Locate the cell with the specified text and output its [x, y] center coordinate. 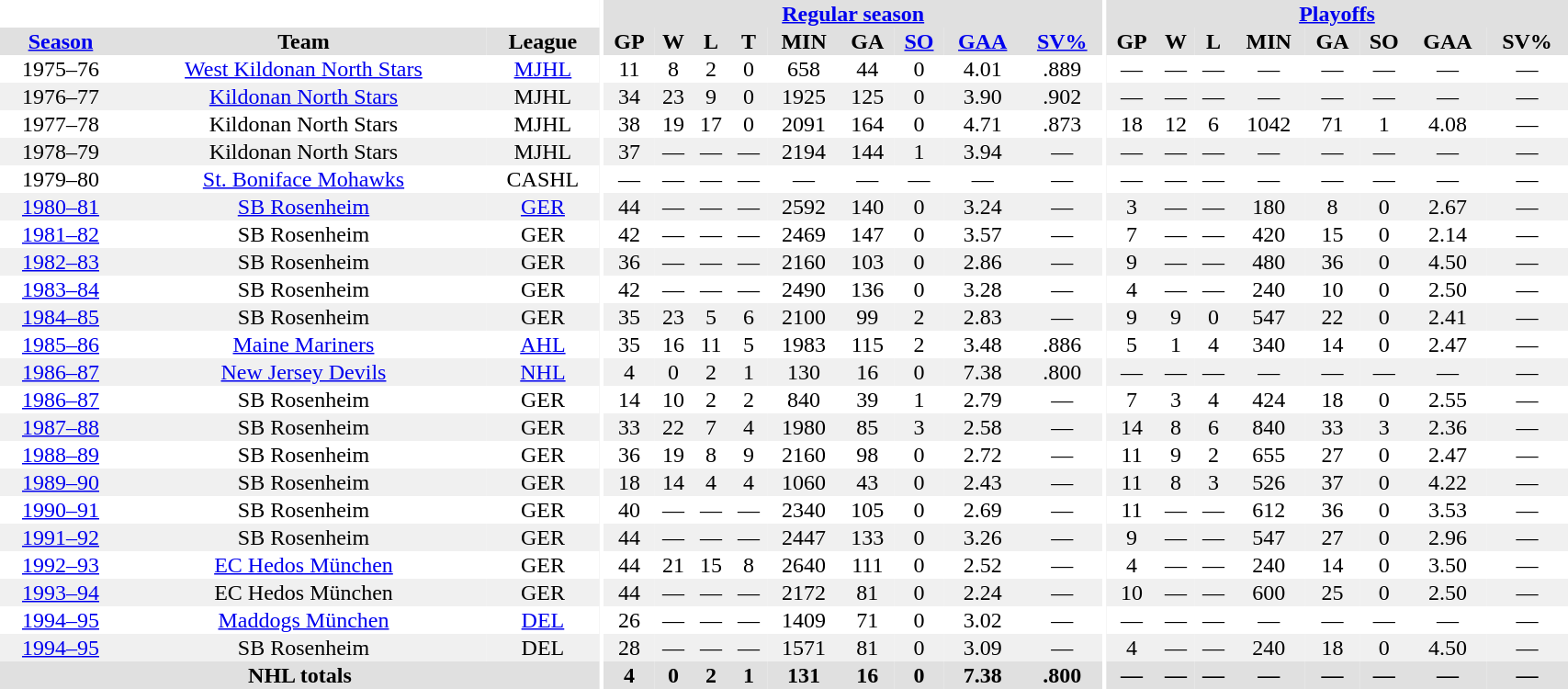
2640 [803, 565]
612 [1269, 510]
26 [628, 620]
40 [628, 510]
85 [867, 427]
1978–79 [61, 152]
2.72 [983, 455]
21 [674, 565]
2.43 [983, 482]
NHL [543, 372]
1975–76 [61, 69]
Team [303, 41]
130 [803, 372]
2100 [803, 317]
111 [867, 565]
658 [803, 69]
1060 [803, 482]
NHL totals [299, 675]
West Kildonan North Stars [303, 69]
2.24 [983, 593]
2592 [803, 207]
1981–82 [61, 234]
League [543, 41]
.902 [1062, 96]
180 [1269, 207]
103 [867, 262]
480 [1269, 262]
655 [1269, 455]
2490 [803, 289]
17 [711, 124]
.886 [1062, 344]
28 [628, 648]
1984–85 [61, 317]
Maine Mariners [303, 344]
New Jersey Devils [303, 372]
39 [867, 400]
25 [1332, 593]
3.50 [1448, 565]
98 [867, 455]
424 [1269, 400]
2.86 [983, 262]
1982–83 [61, 262]
Regular season [852, 14]
3.48 [983, 344]
4.01 [983, 69]
526 [1269, 482]
3.26 [983, 537]
2.67 [1448, 207]
3.09 [983, 648]
1991–92 [61, 537]
Season [61, 41]
105 [867, 510]
4.22 [1448, 482]
125 [867, 96]
1992–93 [61, 565]
.873 [1062, 124]
1571 [803, 648]
136 [867, 289]
1985–86 [61, 344]
3.28 [983, 289]
420 [1269, 234]
1987–88 [61, 427]
T [748, 41]
Playoffs [1337, 14]
2.52 [983, 565]
133 [867, 537]
164 [867, 124]
3.53 [1448, 510]
2469 [803, 234]
1979–80 [61, 179]
1925 [803, 96]
115 [867, 344]
43 [867, 482]
3.57 [983, 234]
.889 [1062, 69]
147 [867, 234]
1980 [803, 427]
3.02 [983, 620]
1980–81 [61, 207]
St. Boniface Mohawks [303, 179]
2091 [803, 124]
1990–91 [61, 510]
140 [867, 207]
3.94 [983, 152]
2.83 [983, 317]
2.79 [983, 400]
2194 [803, 152]
1993–94 [61, 593]
2340 [803, 510]
2.69 [983, 510]
2.58 [983, 427]
AHL [543, 344]
2447 [803, 537]
1042 [1269, 124]
1977–78 [61, 124]
2.36 [1448, 427]
1983 [803, 344]
1988–89 [61, 455]
4.71 [983, 124]
3.24 [983, 207]
4.08 [1448, 124]
99 [867, 317]
340 [1269, 344]
1976–77 [61, 96]
CASHL [543, 179]
12 [1176, 124]
38 [628, 124]
Maddogs München [303, 620]
2.14 [1448, 234]
600 [1269, 593]
3.90 [983, 96]
2.96 [1448, 537]
144 [867, 152]
2.55 [1448, 400]
2.41 [1448, 317]
1989–90 [61, 482]
1409 [803, 620]
34 [628, 96]
131 [803, 675]
1983–84 [61, 289]
2172 [803, 593]
